Find where the given text appears and provide that cell's center as (x, y) coordinate. 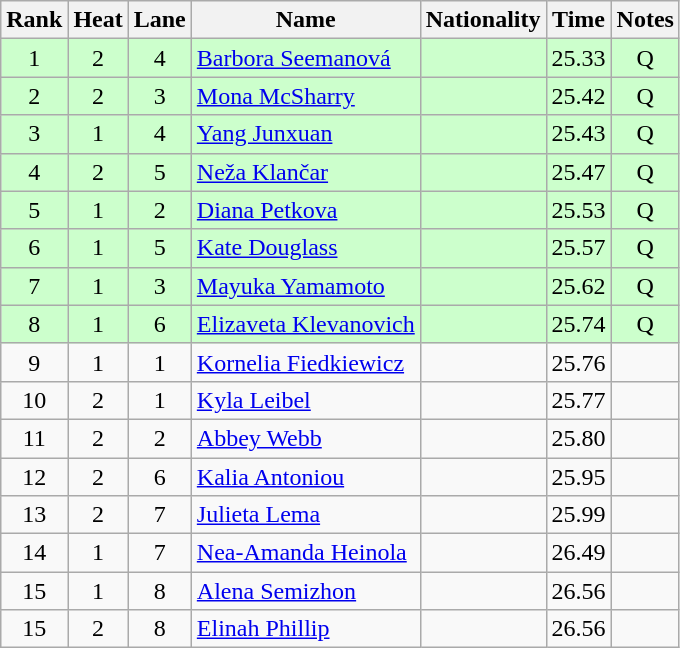
25.99 (578, 515)
14 (34, 553)
Time (578, 20)
10 (34, 400)
Name (306, 20)
Alena Semizhon (306, 591)
Kyla Leibel (306, 400)
25.95 (578, 477)
25.42 (578, 96)
Kate Douglass (306, 248)
Mona McSharry (306, 96)
25.76 (578, 362)
25.57 (578, 248)
25.47 (578, 172)
25.74 (578, 324)
Kornelia Fiedkiewicz (306, 362)
11 (34, 438)
Elizaveta Klevanovich (306, 324)
Abbey Webb (306, 438)
25.77 (578, 400)
12 (34, 477)
26.49 (578, 553)
Mayuka Yamamoto (306, 286)
9 (34, 362)
Rank (34, 20)
13 (34, 515)
Elinah Phillip (306, 629)
Barbora Seemanová (306, 58)
Julieta Lema (306, 515)
Yang Junxuan (306, 134)
25.53 (578, 210)
Notes (645, 20)
25.33 (578, 58)
25.80 (578, 438)
Heat (98, 20)
Neža Klančar (306, 172)
Kalia Antoniou (306, 477)
Lane (160, 20)
25.43 (578, 134)
Nea-Amanda Heinola (306, 553)
25.62 (578, 286)
Diana Petkova (306, 210)
Nationality (483, 20)
